Search for the cell housing the specified text and yield its (X, Y) center coordinate. 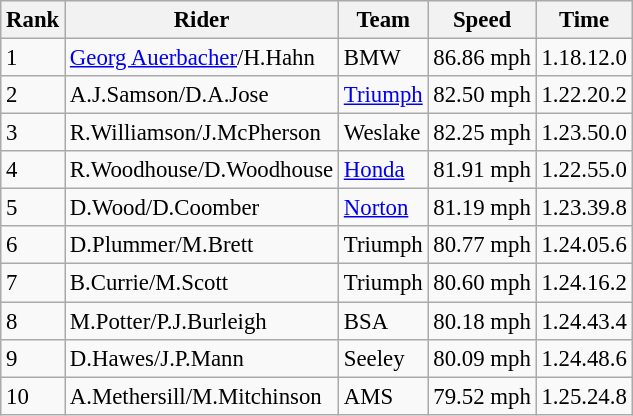
1.18.12.0 (584, 58)
1.25.24.8 (584, 396)
1 (33, 58)
R.Woodhouse/D.Woodhouse (202, 170)
1.23.39.8 (584, 208)
1.23.50.0 (584, 133)
BMW (384, 58)
AMS (384, 396)
5 (33, 208)
4 (33, 170)
Time (584, 20)
Norton (384, 208)
BSA (384, 321)
86.86 mph (482, 58)
A.J.Samson/D.A.Jose (202, 95)
82.25 mph (482, 133)
81.19 mph (482, 208)
1.24.48.6 (584, 358)
80.18 mph (482, 321)
6 (33, 245)
80.09 mph (482, 358)
Weslake (384, 133)
D.Hawes/J.P.Mann (202, 358)
7 (33, 283)
Georg Auerbacher/H.Hahn (202, 58)
79.52 mph (482, 396)
R.Williamson/J.McPherson (202, 133)
Rank (33, 20)
1.22.55.0 (584, 170)
M.Potter/P.J.Burleigh (202, 321)
Rider (202, 20)
1.22.20.2 (584, 95)
80.60 mph (482, 283)
Team (384, 20)
D.Plummer/M.Brett (202, 245)
D.Wood/D.Coomber (202, 208)
82.50 mph (482, 95)
1.24.43.4 (584, 321)
8 (33, 321)
B.Currie/M.Scott (202, 283)
80.77 mph (482, 245)
81.91 mph (482, 170)
Honda (384, 170)
Speed (482, 20)
1.24.16.2 (584, 283)
9 (33, 358)
3 (33, 133)
10 (33, 396)
A.Methersill/M.Mitchinson (202, 396)
2 (33, 95)
1.24.05.6 (584, 245)
Seeley (384, 358)
